From the cell containing the given text, extract its center point as [x, y] coordinate. 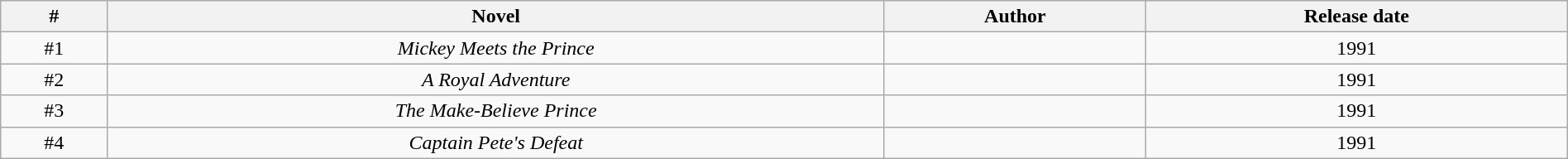
#3 [55, 111]
Captain Pete's Defeat [496, 142]
#2 [55, 79]
#4 [55, 142]
Author [1015, 17]
# [55, 17]
Novel [496, 17]
Release date [1356, 17]
Mickey Meets the Prince [496, 48]
The Make-Believe Prince [496, 111]
A Royal Adventure [496, 79]
#1 [55, 48]
